Identify which cell holds the provided text, then report its [X, Y] central coordinate. 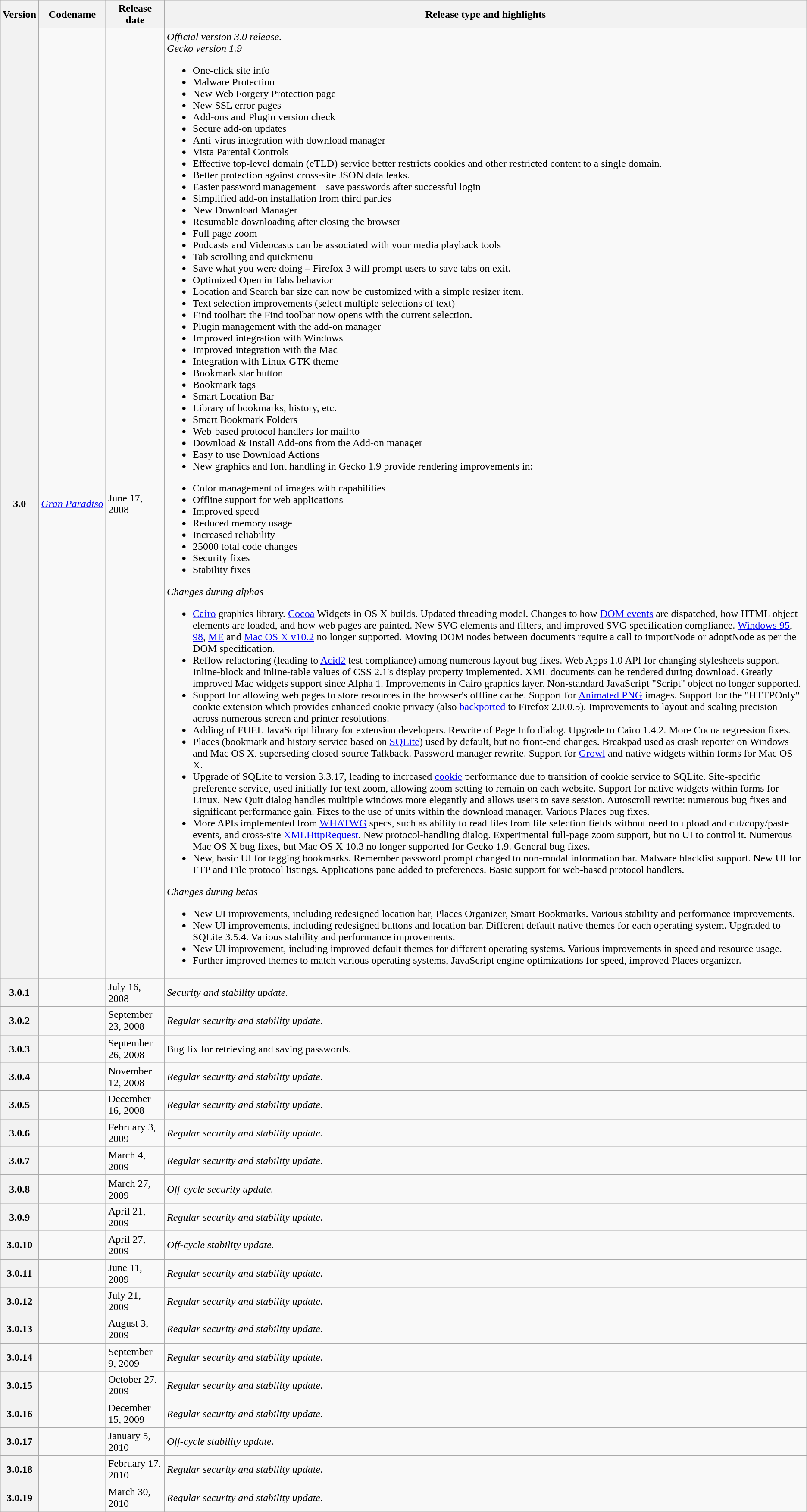
September 26, 2008 [135, 1049]
Codename [72, 15]
3.0.15 [20, 1386]
3.0.16 [20, 1413]
March 4, 2009 [135, 1161]
Version [20, 15]
3.0.2 [20, 1021]
Release date [135, 15]
3.0.14 [20, 1357]
Security and stability update. [486, 992]
3.0.6 [20, 1133]
December 15, 2009 [135, 1413]
July 21, 2009 [135, 1301]
3.0.9 [20, 1217]
March 27, 2009 [135, 1189]
February 3, 2009 [135, 1133]
Gran Paradiso [72, 504]
3.0.1 [20, 992]
July 16, 2008 [135, 992]
3.0.18 [20, 1469]
3.0.4 [20, 1077]
February 17, 2010 [135, 1469]
November 12, 2008 [135, 1077]
April 27, 2009 [135, 1245]
3.0.13 [20, 1330]
3.0.19 [20, 1498]
Release type and highlights [486, 15]
3.0.7 [20, 1161]
3.0 [20, 504]
Off-cycle security update. [486, 1189]
June 11, 2009 [135, 1273]
3.0.12 [20, 1301]
January 5, 2010 [135, 1442]
3.0.10 [20, 1245]
Bug fix for retrieving and saving passwords. [486, 1049]
December 16, 2008 [135, 1105]
3.0.11 [20, 1273]
October 27, 2009 [135, 1386]
September 9, 2009 [135, 1357]
September 23, 2008 [135, 1021]
3.0.8 [20, 1189]
3.0.3 [20, 1049]
March 30, 2010 [135, 1498]
August 3, 2009 [135, 1330]
June 17, 2008 [135, 504]
April 21, 2009 [135, 1217]
3.0.5 [20, 1105]
3.0.17 [20, 1442]
